Provide the (x, y) coordinate of the cell's center where the given text is located.  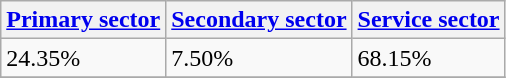
7.50% (259, 58)
68.15% (428, 58)
Secondary sector (259, 20)
Service sector (428, 20)
24.35% (84, 58)
Primary sector (84, 20)
